From the cell containing the given text, extract its center point as (X, Y) coordinate. 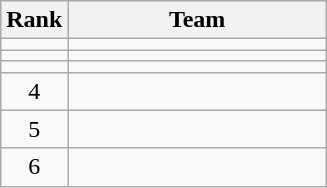
Rank (34, 20)
Team (198, 20)
5 (34, 129)
6 (34, 167)
4 (34, 91)
